Determine the (x, y) coordinate at the center of the cell enclosing the given text.  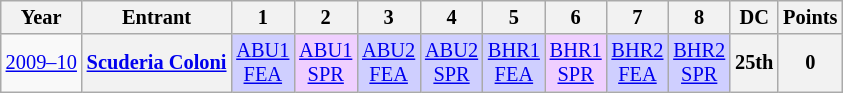
2009–10 (42, 63)
BHR2FEA (638, 63)
BHR1FEA (514, 63)
6 (576, 17)
BHR1SPR (576, 63)
8 (699, 17)
Scuderia Coloni (157, 63)
2 (326, 17)
DC (754, 17)
4 (452, 17)
ABU2SPR (452, 63)
Points (810, 17)
7 (638, 17)
Year (42, 17)
0 (810, 63)
5 (514, 17)
3 (388, 17)
BHR2SPR (699, 63)
ABU1SPR (326, 63)
25th (754, 63)
ABU1FEA (262, 63)
1 (262, 17)
Entrant (157, 17)
ABU2FEA (388, 63)
